Return (X, Y) of the center of cell containing provided text 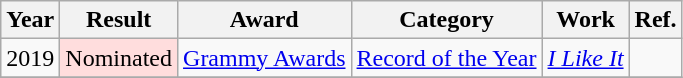
Record of the Year (446, 58)
Year (30, 20)
Award (265, 20)
Grammy Awards (265, 58)
Category (446, 20)
Nominated (119, 58)
Result (119, 20)
I Like It (586, 58)
2019 (30, 58)
Work (586, 20)
Ref. (656, 20)
